Search for the cell housing the specified text and yield its (x, y) center coordinate. 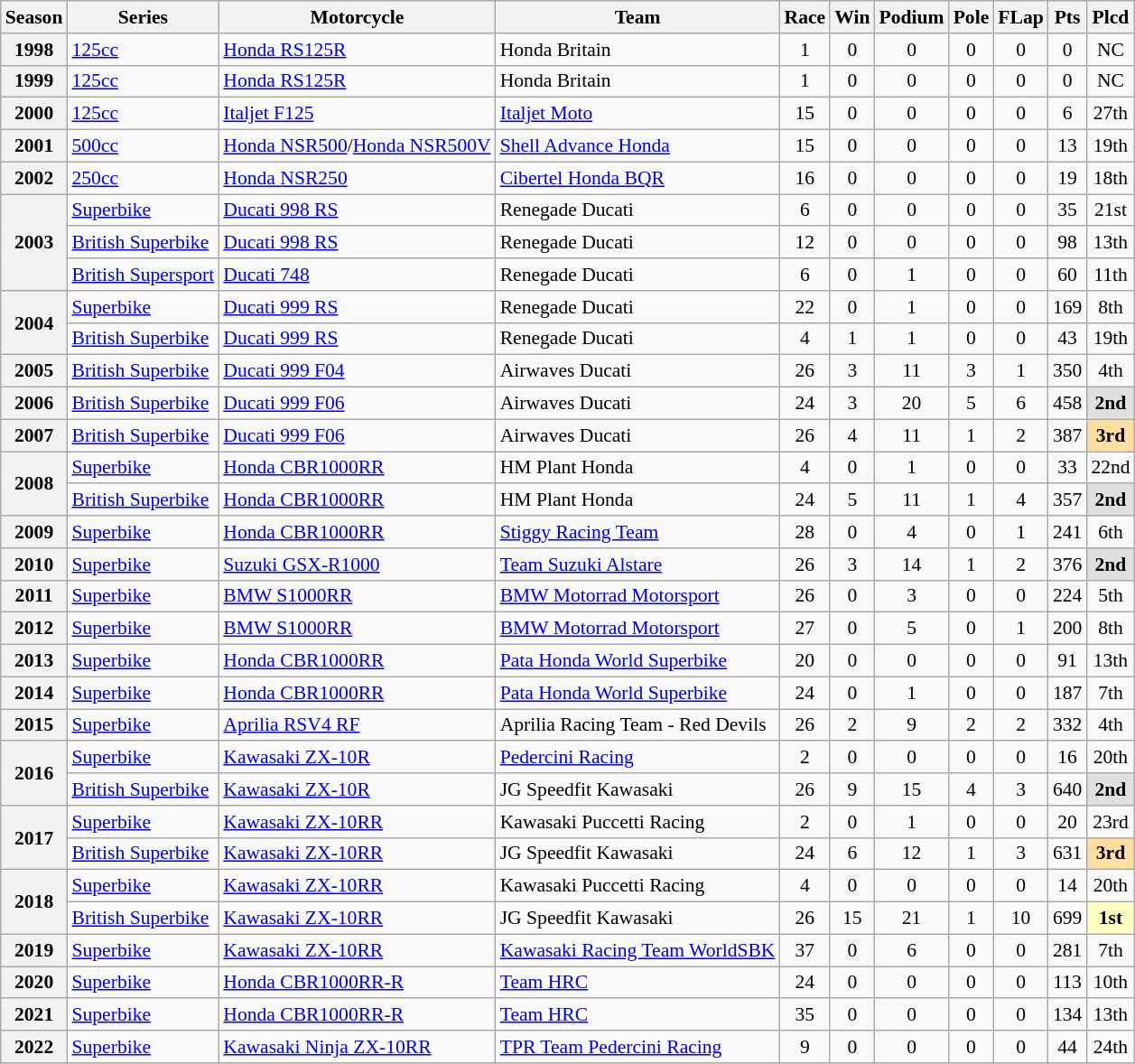
6th (1111, 532)
281 (1067, 950)
18th (1111, 178)
Italjet Moto (637, 114)
43 (1067, 339)
Stiggy Racing Team (637, 532)
2010 (34, 565)
60 (1067, 275)
200 (1067, 629)
Team (637, 17)
Italjet F125 (357, 114)
Ducati 748 (357, 275)
500cc (143, 146)
11th (1111, 275)
Plcd (1111, 17)
Pedercini Racing (637, 758)
British Supersport (143, 275)
387 (1067, 435)
2001 (34, 146)
44 (1067, 1047)
Podium (912, 17)
Honda NSR500/Honda NSR500V (357, 146)
241 (1067, 532)
640 (1067, 789)
224 (1067, 596)
2021 (34, 1015)
27 (805, 629)
357 (1067, 500)
Aprilia Racing Team - Red Devils (637, 725)
1st (1111, 919)
113 (1067, 983)
98 (1067, 243)
28 (805, 532)
2017 (34, 838)
2004 (34, 323)
699 (1067, 919)
1998 (34, 50)
134 (1067, 1015)
376 (1067, 565)
TPR Team Pedercini Racing (637, 1047)
2007 (34, 435)
1999 (34, 81)
5th (1111, 596)
FLap (1020, 17)
2008 (34, 484)
Pole (972, 17)
21 (912, 919)
2013 (34, 661)
91 (1067, 661)
2011 (34, 596)
Suzuki GSX-R1000 (357, 565)
2018 (34, 901)
2003 (34, 242)
Team Suzuki Alstare (637, 565)
Aprilia RSV4 RF (357, 725)
332 (1067, 725)
Honda NSR250 (357, 178)
2016 (34, 773)
22 (805, 307)
22nd (1111, 468)
Season (34, 17)
2014 (34, 693)
187 (1067, 693)
2020 (34, 983)
37 (805, 950)
Kawasaki Ninja ZX-10RR (357, 1047)
2006 (34, 404)
2000 (34, 114)
21st (1111, 210)
24th (1111, 1047)
Shell Advance Honda (637, 146)
23rd (1111, 822)
27th (1111, 114)
2019 (34, 950)
2015 (34, 725)
Pts (1067, 17)
Cibertel Honda BQR (637, 178)
350 (1067, 371)
458 (1067, 404)
33 (1067, 468)
2022 (34, 1047)
2002 (34, 178)
2009 (34, 532)
13 (1067, 146)
250cc (143, 178)
Ducati 999 F04 (357, 371)
Series (143, 17)
Kawasaki Racing Team WorldSBK (637, 950)
19 (1067, 178)
Win (852, 17)
Race (805, 17)
2012 (34, 629)
10th (1111, 983)
Motorcycle (357, 17)
2005 (34, 371)
169 (1067, 307)
631 (1067, 854)
10 (1020, 919)
